Output the [x, y] coordinate of the center of the cell containing the given text.  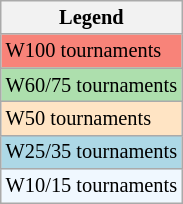
W50 tournaments [92, 118]
W100 tournaments [92, 51]
W60/75 tournaments [92, 85]
W10/15 tournaments [92, 186]
Legend [92, 17]
W25/35 tournaments [92, 152]
